From the cell containing the given text, extract its center point as (X, Y) coordinate. 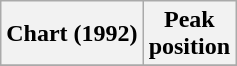
Peakposition (189, 34)
Chart (1992) (72, 34)
